Find where the given text appears and provide that cell's center as [X, Y] coordinate. 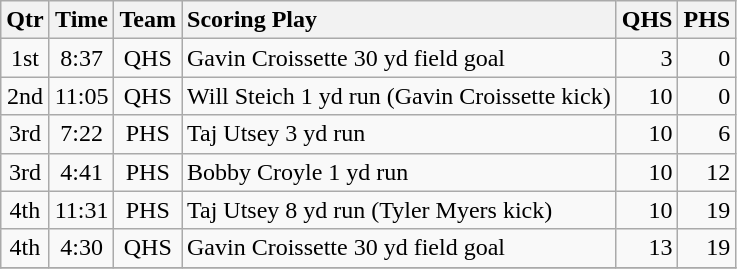
7:22 [82, 134]
12 [707, 172]
Bobby Croyle 1 yd run [400, 172]
11:05 [82, 96]
Scoring Play [400, 20]
1st [25, 58]
Time [82, 20]
11:31 [82, 210]
6 [707, 134]
Will Steich 1 yd run (Gavin Croissette kick) [400, 96]
Qtr [25, 20]
4:41 [82, 172]
Taj Utsey 8 yd run (Tyler Myers kick) [400, 210]
3 [647, 58]
13 [647, 248]
8:37 [82, 58]
Taj Utsey 3 yd run [400, 134]
Team [148, 20]
2nd [25, 96]
4:30 [82, 248]
